Return [X, Y] of the center of cell containing provided text 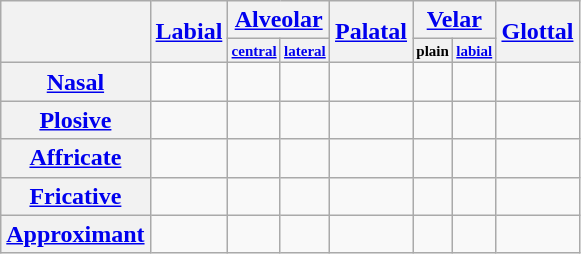
Approximant [76, 234]
Labial [189, 32]
Glottal [538, 32]
Alveolar [279, 20]
plain [433, 51]
Nasal [76, 82]
Velar [454, 20]
Affricate [76, 158]
Plosive [76, 120]
lateral [304, 51]
labial [474, 51]
central [254, 51]
Fricative [76, 196]
Palatal [370, 32]
